Detect which cell encompasses the target text, then output its (x, y) center coordinate. 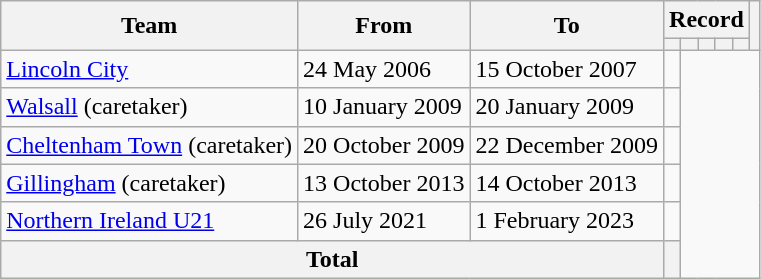
Cheltenham Town (caretaker) (150, 145)
26 July 2021 (384, 221)
Northern Ireland U21 (150, 221)
10 January 2009 (384, 107)
Total (332, 259)
15 October 2007 (567, 69)
24 May 2006 (384, 69)
20 January 2009 (567, 107)
To (567, 26)
20 October 2009 (384, 145)
22 December 2009 (567, 145)
Record (707, 20)
13 October 2013 (384, 183)
Lincoln City (150, 69)
Walsall (caretaker) (150, 107)
1 February 2023 (567, 221)
Gillingham (caretaker) (150, 183)
Team (150, 26)
14 October 2013 (567, 183)
From (384, 26)
